Pinpoint the cell where the given text exists, returning its (x, y) midpoint coordinate. 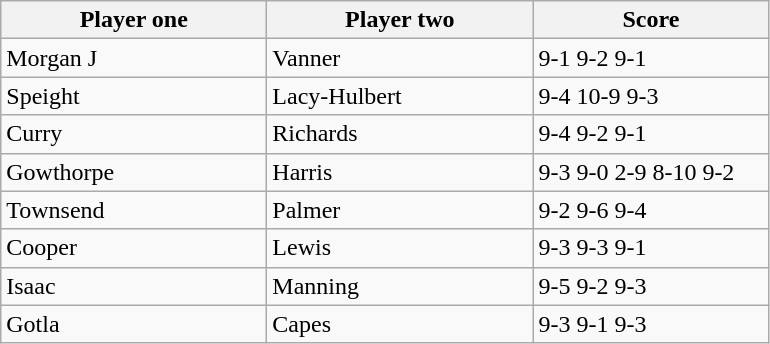
9-3 9-0 2-9 8-10 9-2 (651, 172)
Manning (400, 286)
9-3 9-1 9-3 (651, 324)
Lacy-Hulbert (400, 96)
Score (651, 20)
Palmer (400, 210)
Lewis (400, 248)
Cooper (134, 248)
9-3 9-3 9-1 (651, 248)
Gowthorpe (134, 172)
9-5 9-2 9-3 (651, 286)
Morgan J (134, 58)
9-4 10-9 9-3 (651, 96)
Gotla (134, 324)
Isaac (134, 286)
Curry (134, 134)
Townsend (134, 210)
9-2 9-6 9-4 (651, 210)
Vanner (400, 58)
Richards (400, 134)
Harris (400, 172)
9-1 9-2 9-1 (651, 58)
9-4 9-2 9-1 (651, 134)
Player two (400, 20)
Capes (400, 324)
Speight (134, 96)
Player one (134, 20)
